Search for the cell housing the specified text and yield its (x, y) center coordinate. 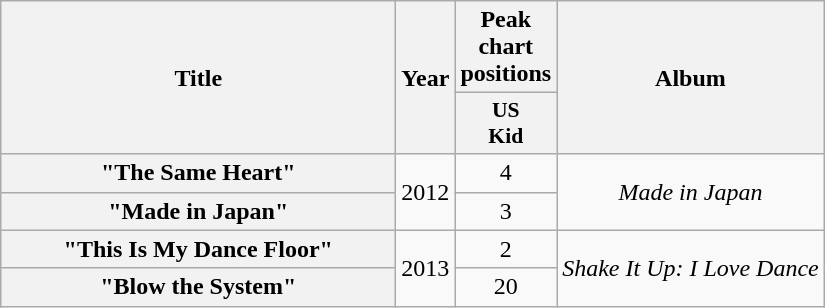
Title (198, 78)
"The Same Heart" (198, 173)
"Blow the System" (198, 287)
Album (691, 78)
2013 (426, 268)
Shake It Up: I Love Dance (691, 268)
"Made in Japan" (198, 211)
2012 (426, 192)
3 (506, 211)
USKid (506, 124)
Peak chartpositions (506, 47)
20 (506, 287)
2 (506, 249)
Made in Japan (691, 192)
Year (426, 78)
"This Is My Dance Floor" (198, 249)
4 (506, 173)
